Pinpoint the cell where the given text exists, returning its (X, Y) midpoint coordinate. 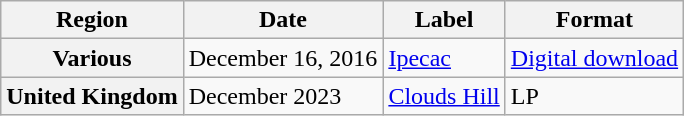
Format (594, 20)
Digital download (594, 58)
December 16, 2016 (283, 58)
LP (594, 96)
December 2023 (283, 96)
Label (444, 20)
Date (283, 20)
United Kingdom (92, 96)
Ipecac (444, 58)
Clouds Hill (444, 96)
Region (92, 20)
Various (92, 58)
